Find where the given text appears and provide that cell's center as [x, y] coordinate. 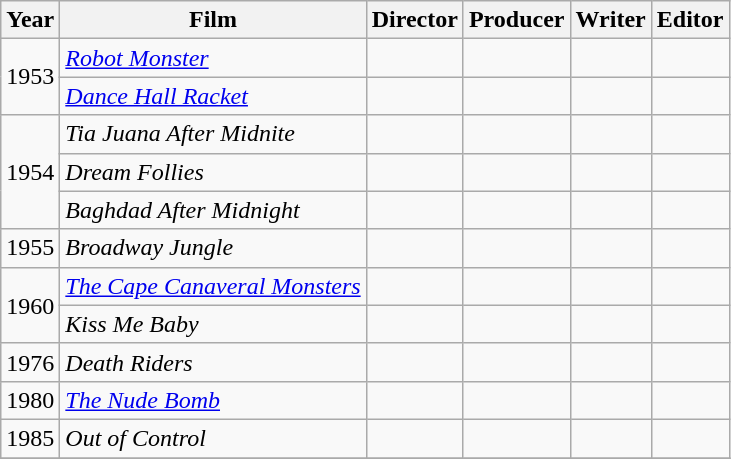
1976 [30, 362]
Baghdad After Midnight [213, 210]
1954 [30, 172]
1960 [30, 305]
Tia Juana After Midnite [213, 134]
1985 [30, 438]
Director [414, 20]
Film [213, 20]
1955 [30, 248]
Editor [690, 20]
1980 [30, 400]
The Nude Bomb [213, 400]
Robot Monster [213, 58]
Broadway Jungle [213, 248]
Kiss Me Baby [213, 324]
Dream Follies [213, 172]
Death Riders [213, 362]
The Cape Canaveral Monsters [213, 286]
Producer [516, 20]
Out of Control [213, 438]
Writer [610, 20]
1953 [30, 77]
Year [30, 20]
Dance Hall Racket [213, 96]
